From the cell containing the given text, extract its center point as (X, Y) coordinate. 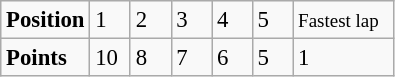
Points (46, 58)
Position (46, 20)
6 (232, 58)
4 (232, 20)
3 (192, 20)
8 (150, 58)
Fastest lap (344, 20)
10 (110, 58)
7 (192, 58)
2 (150, 20)
